Pinpoint the cell where the given text exists, returning its (x, y) midpoint coordinate. 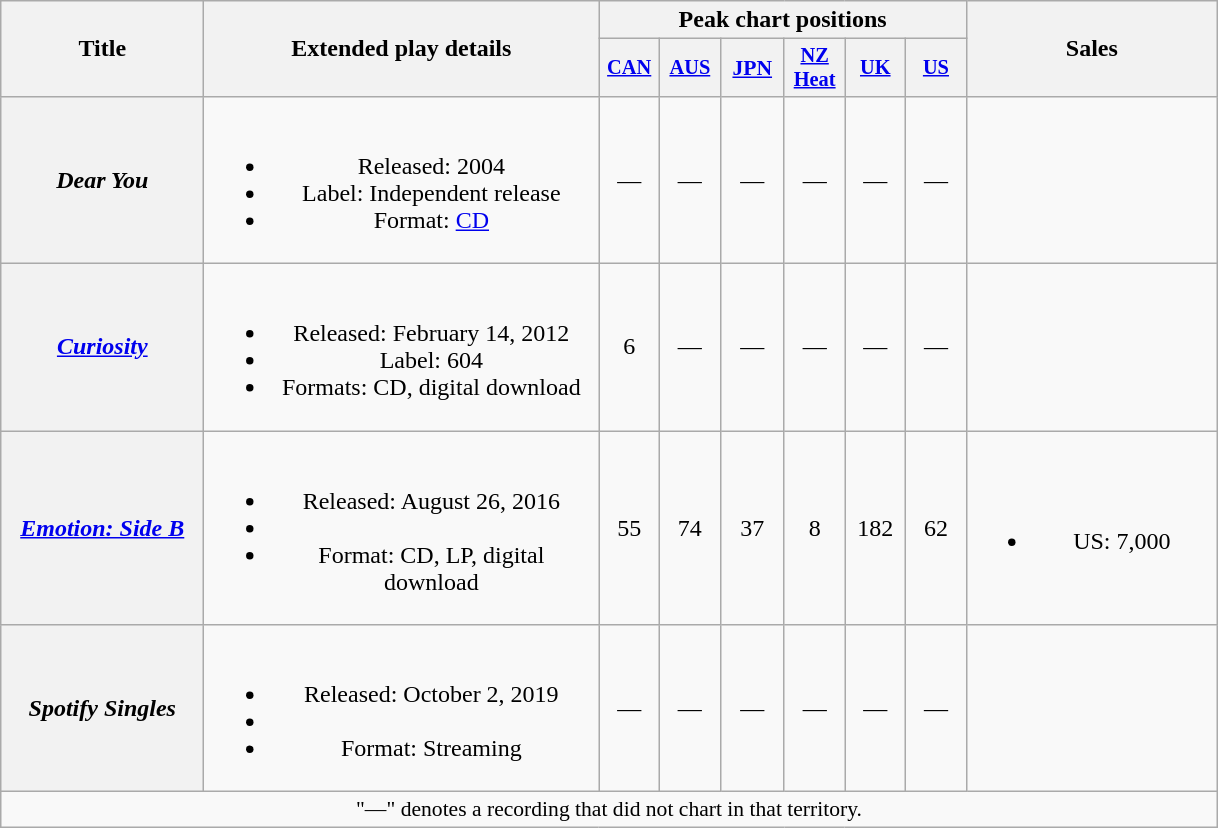
"—" denotes a recording that did not chart in that territory. (610, 810)
Peak chart positions (782, 20)
Released: October 2, 2019Format: Streaming (402, 708)
6 (630, 348)
Emotion: Side B (102, 528)
62 (936, 528)
US (936, 68)
182 (876, 528)
Released: February 14, 2012Label: 604Formats: CD, digital download (402, 348)
Curiosity (102, 348)
37 (752, 528)
Spotify Singles (102, 708)
Sales (1092, 49)
UK (876, 68)
AUS (690, 68)
NZHeat (814, 68)
Released: August 26, 2016Format: CD, LP, digital download (402, 528)
74 (690, 528)
JPN (752, 68)
8 (814, 528)
Dear You (102, 180)
Released: 2004Label: Independent releaseFormat: CD (402, 180)
Title (102, 49)
US: 7,000 (1092, 528)
CAN (630, 68)
Extended play details (402, 49)
55 (630, 528)
